Determine the (X, Y) coordinate at the center of the cell enclosing the given text.  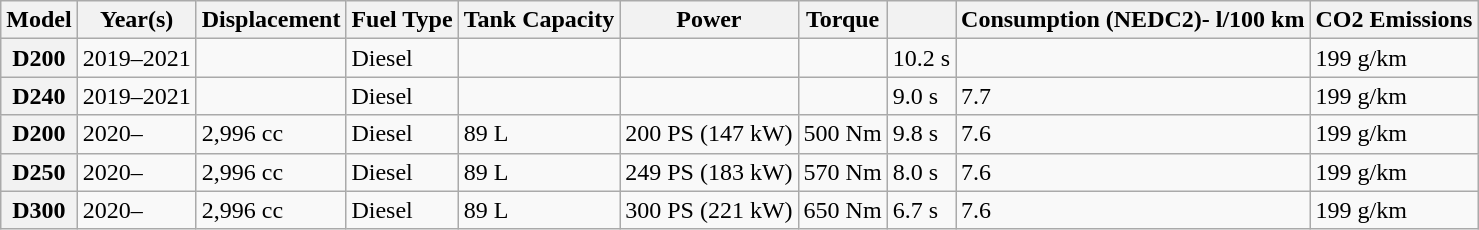
Torque (842, 20)
Consumption (NEDC2)- l/100 km (1133, 20)
CO2 Emissions (1394, 20)
570 Nm (842, 172)
D300 (39, 210)
9.0 s (921, 96)
200 PS (147 kW) (709, 134)
300 PS (221 kW) (709, 210)
650 Nm (842, 210)
D250 (39, 172)
Fuel Type (402, 20)
7.7 (1133, 96)
9.8 s (921, 134)
Displacement (271, 20)
6.7 s (921, 210)
D240 (39, 96)
249 PS (183 kW) (709, 172)
500 Nm (842, 134)
Tank Capacity (539, 20)
8.0 s (921, 172)
Model (39, 20)
Power (709, 20)
Year(s) (136, 20)
10.2 s (921, 58)
